Detect which cell encompasses the target text, then output its (X, Y) center coordinate. 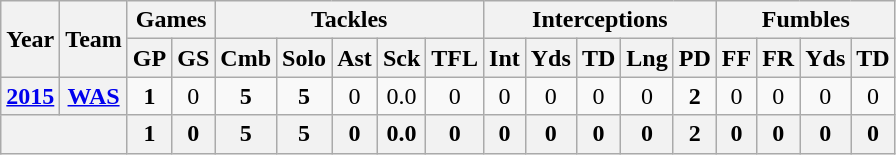
Year (30, 39)
Solo (304, 58)
Int (505, 58)
Team (94, 39)
2015 (30, 96)
FF (736, 58)
Games (170, 20)
GS (194, 58)
WAS (94, 96)
GP (149, 58)
PD (694, 58)
Sck (401, 58)
Tackles (350, 20)
Cmb (246, 58)
TFL (455, 58)
Interceptions (600, 20)
FR (778, 58)
Ast (355, 58)
Fumbles (806, 20)
Lng (647, 58)
